Detect which cell encompasses the target text, then output its (x, y) center coordinate. 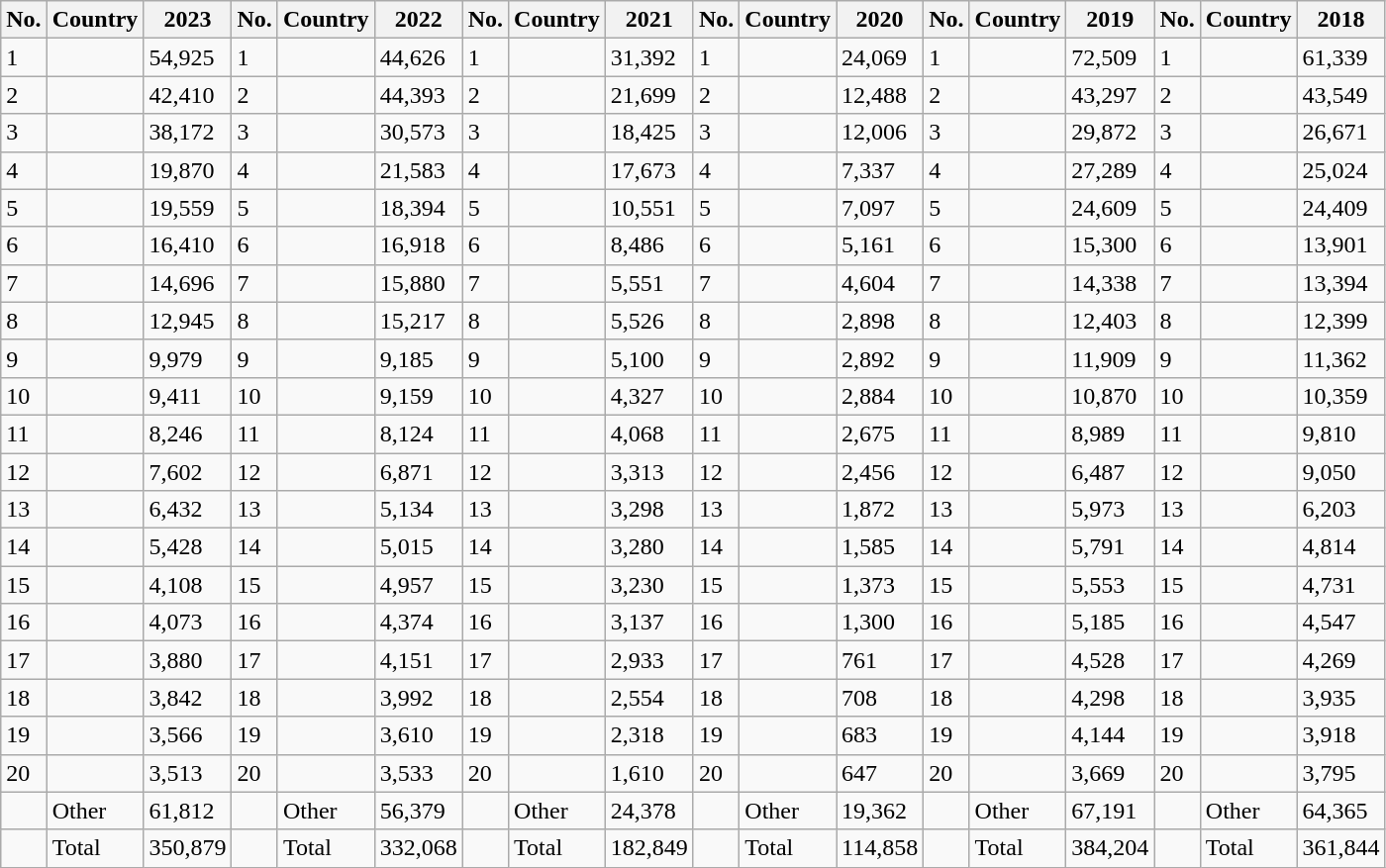
9,159 (418, 396)
11,909 (1111, 358)
8,124 (418, 434)
647 (879, 773)
19,870 (188, 170)
361,844 (1340, 848)
2,933 (649, 660)
14,696 (188, 283)
2021 (649, 20)
4,327 (649, 396)
4,957 (418, 585)
1,872 (879, 510)
10,359 (1340, 396)
8,989 (1111, 434)
3,513 (188, 773)
3,880 (188, 660)
3,610 (418, 735)
1,585 (879, 547)
3,669 (1111, 773)
7,097 (879, 208)
3,566 (188, 735)
29,872 (1111, 133)
16,918 (418, 245)
5,973 (1111, 510)
2,884 (879, 396)
43,297 (1111, 95)
2,898 (879, 321)
21,583 (418, 170)
44,393 (418, 95)
38,172 (188, 133)
2020 (879, 20)
30,573 (418, 133)
4,731 (1340, 585)
24,609 (1111, 208)
2,675 (879, 434)
4,547 (1340, 623)
2,892 (879, 358)
5,100 (649, 358)
61,339 (1340, 57)
24,378 (649, 811)
12,945 (188, 321)
7,602 (188, 472)
3,137 (649, 623)
72,509 (1111, 57)
9,411 (188, 396)
4,144 (1111, 735)
54,925 (188, 57)
3,842 (188, 698)
3,230 (649, 585)
4,068 (649, 434)
67,191 (1111, 811)
9,050 (1340, 472)
9,185 (418, 358)
708 (879, 698)
42,410 (188, 95)
4,528 (1111, 660)
6,203 (1340, 510)
4,151 (418, 660)
9,979 (188, 358)
4,814 (1340, 547)
3,795 (1340, 773)
4,073 (188, 623)
3,935 (1340, 698)
3,918 (1340, 735)
8,246 (188, 434)
114,858 (879, 848)
16,410 (188, 245)
11,362 (1340, 358)
19,362 (879, 811)
2,554 (649, 698)
26,671 (1340, 133)
56,379 (418, 811)
2019 (1111, 20)
4,269 (1340, 660)
5,526 (649, 321)
6,487 (1111, 472)
3,280 (649, 547)
64,365 (1340, 811)
6,871 (418, 472)
5,161 (879, 245)
4,298 (1111, 698)
5,185 (1111, 623)
18,394 (418, 208)
61,812 (188, 811)
17,673 (649, 170)
12,006 (879, 133)
2022 (418, 20)
182,849 (649, 848)
15,880 (418, 283)
3,298 (649, 510)
1,373 (879, 585)
384,204 (1111, 848)
5,551 (649, 283)
5,134 (418, 510)
6,432 (188, 510)
9,810 (1340, 434)
14,338 (1111, 283)
3,533 (418, 773)
2023 (188, 20)
13,394 (1340, 283)
4,108 (188, 585)
4,374 (418, 623)
7,337 (879, 170)
10,551 (649, 208)
12,403 (1111, 321)
5,015 (418, 547)
25,024 (1340, 170)
3,313 (649, 472)
3,992 (418, 698)
10,870 (1111, 396)
761 (879, 660)
12,399 (1340, 321)
2018 (1340, 20)
15,217 (418, 321)
21,699 (649, 95)
19,559 (188, 208)
43,549 (1340, 95)
332,068 (418, 848)
5,791 (1111, 547)
5,553 (1111, 585)
31,392 (649, 57)
27,289 (1111, 170)
24,409 (1340, 208)
1,610 (649, 773)
15,300 (1111, 245)
2,318 (649, 735)
24,069 (879, 57)
44,626 (418, 57)
13,901 (1340, 245)
12,488 (879, 95)
5,428 (188, 547)
4,604 (879, 283)
1,300 (879, 623)
8,486 (649, 245)
683 (879, 735)
2,456 (879, 472)
350,879 (188, 848)
18,425 (649, 133)
